Output the (x, y) coordinate of the center of the cell containing the given text.  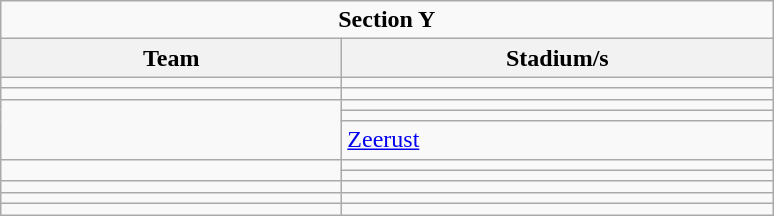
Zeerust (558, 140)
Team (172, 58)
Stadium/s (558, 58)
Section Y (387, 20)
